Scan for the cell matching the given text and deliver its [X, Y] coordinate at center. 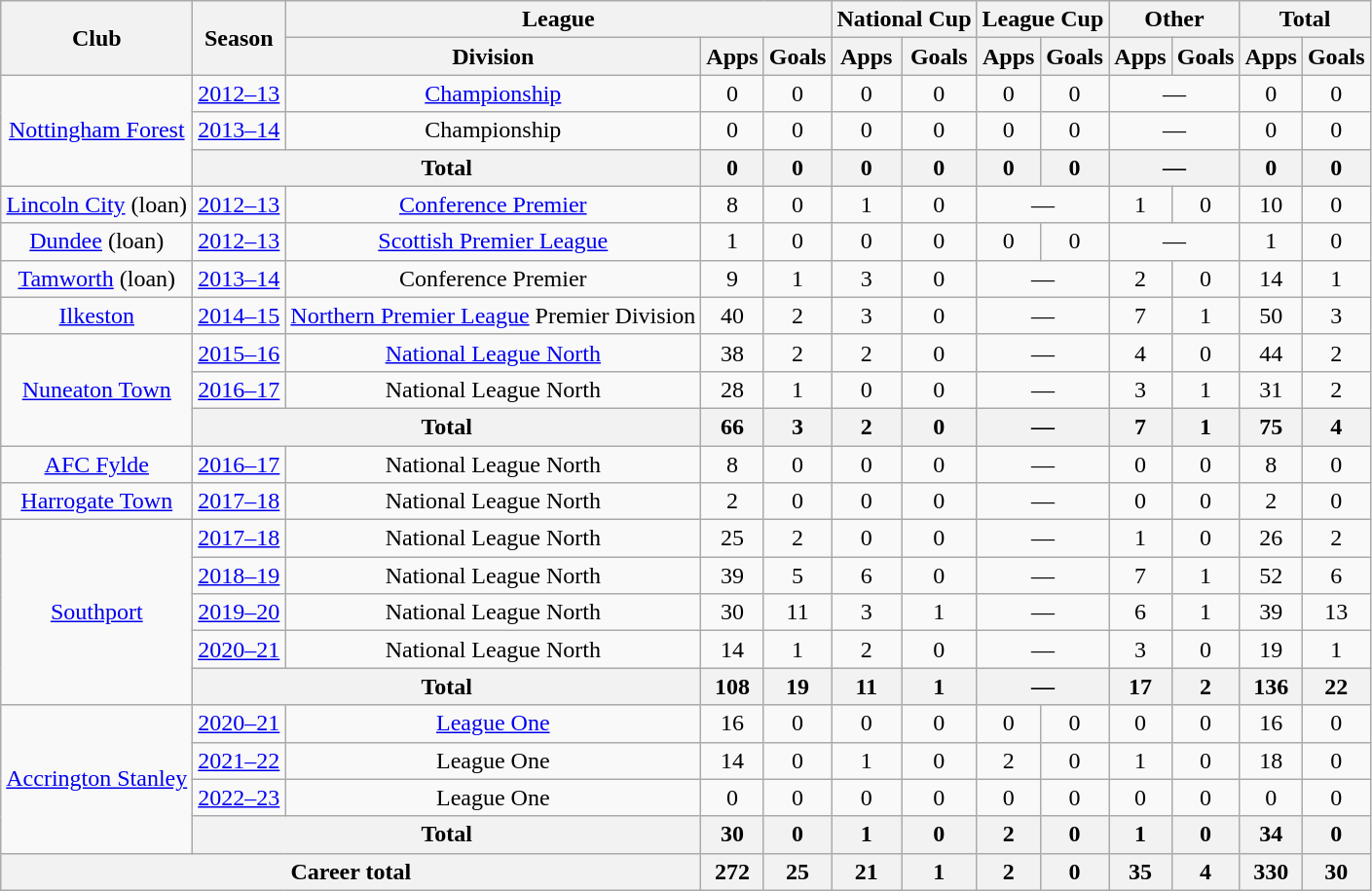
272 [732, 872]
2022–23 [240, 798]
Accrington Stanley [97, 779]
10 [1271, 204]
National Cup [904, 19]
31 [1271, 390]
2014–15 [240, 316]
League [559, 19]
18 [1271, 761]
Season [240, 38]
Dundee (loan) [97, 241]
AFC Fylde [97, 464]
Southport [97, 613]
Division [493, 56]
League Cup [1043, 19]
13 [1336, 613]
22 [1336, 687]
26 [1271, 538]
Nottingham Forest [97, 130]
50 [1271, 316]
40 [732, 316]
34 [1271, 835]
Ilkeston [97, 316]
44 [1271, 353]
2019–20 [240, 613]
9 [732, 278]
38 [732, 353]
Nuneaton Town [97, 390]
Career total [351, 872]
52 [1271, 575]
Northern Premier League Premier Division [493, 316]
75 [1271, 427]
136 [1271, 687]
Other [1174, 19]
17 [1140, 687]
Lincoln City (loan) [97, 204]
Harrogate Town [97, 501]
2015–16 [240, 353]
2021–22 [240, 761]
Tamworth (loan) [97, 278]
108 [732, 687]
Scottish Premier League [493, 241]
66 [732, 427]
5 [797, 575]
28 [732, 390]
35 [1140, 872]
21 [867, 872]
Club [97, 38]
2018–19 [240, 575]
330 [1271, 872]
